Scan for the cell matching the given text and deliver its (X, Y) coordinate at center. 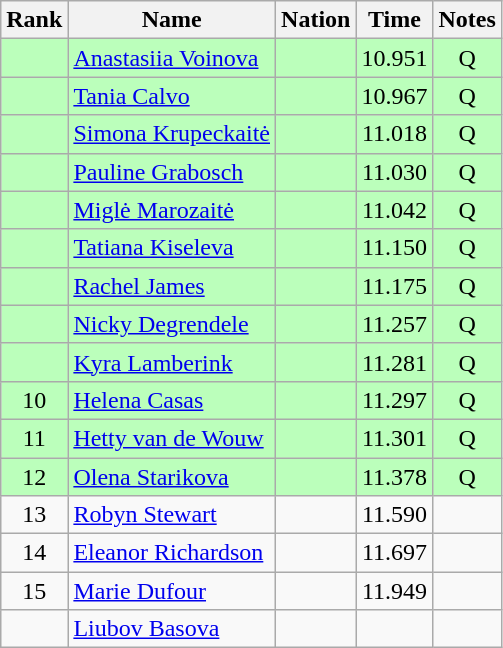
13 (34, 515)
15 (34, 591)
11.301 (394, 438)
Kyra Lamberink (172, 362)
Marie Dufour (172, 591)
14 (34, 553)
11.150 (394, 248)
Rank (34, 20)
11.281 (394, 362)
11.697 (394, 553)
Name (172, 20)
11.590 (394, 515)
Tatiana Kiseleva (172, 248)
11.257 (394, 324)
10 (34, 400)
11.297 (394, 400)
Anastasiia Voinova (172, 58)
Robyn Stewart (172, 515)
Nicky Degrendele (172, 324)
Helena Casas (172, 400)
Time (394, 20)
Hetty van de Wouw (172, 438)
Nation (316, 20)
Eleanor Richardson (172, 553)
11.378 (394, 477)
Rachel James (172, 286)
12 (34, 477)
10.951 (394, 58)
Simona Krupeckaitė (172, 134)
11.042 (394, 210)
Olena Starikova (172, 477)
Liubov Basova (172, 629)
10.967 (394, 96)
11.018 (394, 134)
11.030 (394, 172)
11.175 (394, 286)
11.949 (394, 591)
Tania Calvo (172, 96)
Miglė Marozaitė (172, 210)
Notes (467, 20)
11 (34, 438)
Pauline Grabosch (172, 172)
